Return (x, y) of the center of cell containing provided text 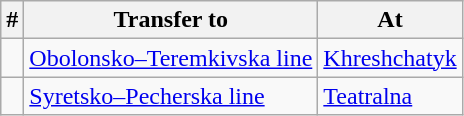
Khreshchatyk (390, 58)
Syretsko–Pecherska line (171, 96)
Teatralna (390, 96)
At (390, 20)
Obolonsko–Teremkivska line (171, 58)
Transfer to (171, 20)
# (12, 20)
